Determine the [x, y] coordinate at the center of the cell enclosing the given text.  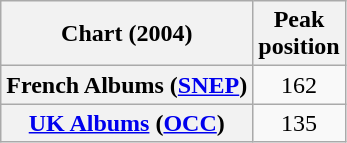
162 [299, 85]
French Albums (SNEP) [127, 85]
Chart (2004) [127, 34]
UK Albums (OCC) [127, 123]
135 [299, 123]
Peakposition [299, 34]
